Search for the cell housing the specified text and yield its [X, Y] center coordinate. 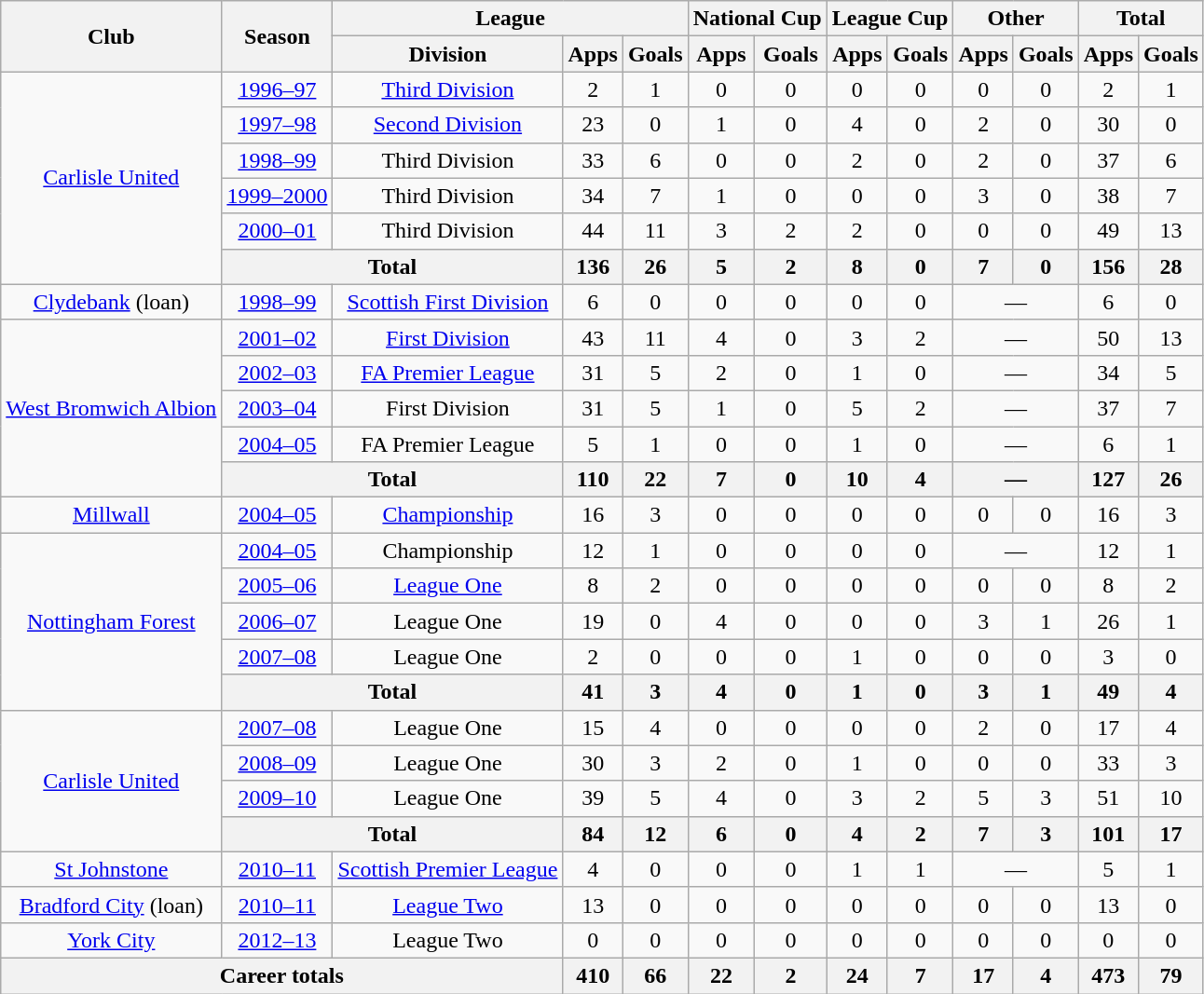
38 [1108, 196]
1996–97 [278, 89]
2002–03 [278, 373]
24 [857, 975]
39 [593, 798]
66 [655, 975]
Millwall [112, 515]
Second Division [447, 125]
84 [593, 834]
Bradford City (loan) [112, 905]
Nottingham Forest [112, 621]
23 [593, 125]
2006–07 [278, 621]
50 [1108, 337]
79 [1171, 975]
Division [447, 54]
19 [593, 621]
League Cup [890, 19]
Season [278, 36]
2008–09 [278, 763]
2000–01 [278, 231]
51 [1108, 798]
1997–98 [278, 125]
156 [1108, 266]
Scottish Premier League [447, 869]
St Johnstone [112, 869]
101 [1108, 834]
2005–06 [278, 586]
2012–13 [278, 940]
127 [1108, 480]
2001–02 [278, 337]
110 [593, 480]
15 [593, 728]
1999–2000 [278, 196]
28 [1171, 266]
National Cup [757, 19]
473 [1108, 975]
136 [593, 266]
Scottish First Division [447, 302]
League [511, 19]
44 [593, 231]
Career totals [281, 975]
York City [112, 940]
Other [1016, 19]
2009–10 [278, 798]
Club [112, 36]
Clydebank (loan) [112, 302]
43 [593, 337]
410 [593, 975]
West Bromwich Albion [112, 408]
2003–04 [278, 408]
41 [593, 692]
